Detect which cell encompasses the target text, then output its (x, y) center coordinate. 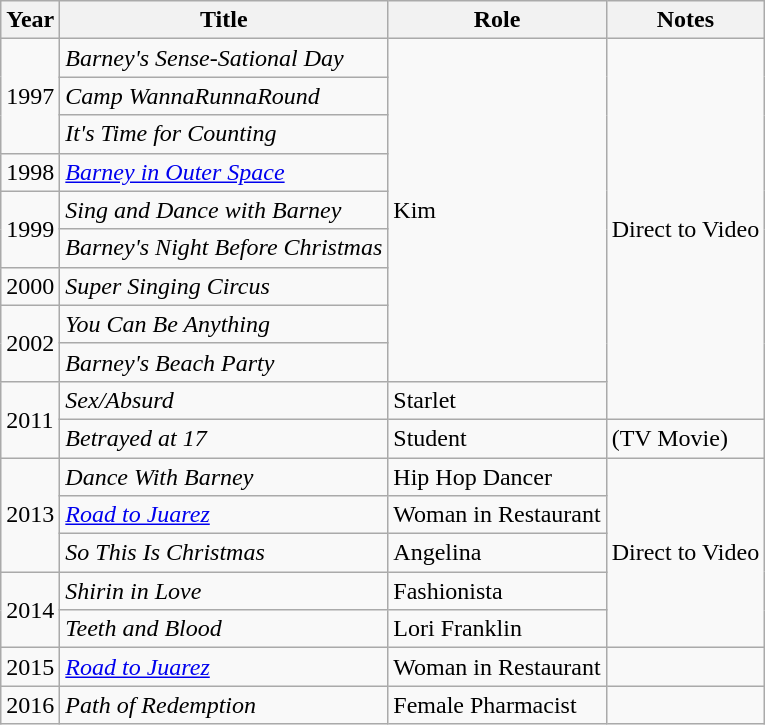
It's Time for Counting (224, 134)
Fashionista (497, 591)
1999 (30, 229)
Path of Redemption (224, 705)
2016 (30, 705)
Sing and Dance with Barney (224, 210)
Student (497, 438)
2014 (30, 610)
Starlet (497, 400)
Shirin in Love (224, 591)
Camp WannaRunnaRound (224, 96)
Sex/Absurd (224, 400)
2015 (30, 667)
So This Is Christmas (224, 553)
Title (224, 20)
Year (30, 20)
Dance With Barney (224, 477)
Angelina (497, 553)
Role (497, 20)
Betrayed at 17 (224, 438)
Super Singing Circus (224, 286)
Lori Franklin (497, 629)
2013 (30, 515)
1998 (30, 172)
You Can Be Anything (224, 324)
Barney's Sense-Sational Day (224, 58)
1997 (30, 96)
Barney's Beach Party (224, 362)
2000 (30, 286)
Notes (685, 20)
Barney in Outer Space (224, 172)
Teeth and Blood (224, 629)
2011 (30, 419)
2002 (30, 343)
Kim (497, 210)
(TV Movie) (685, 438)
Hip Hop Dancer (497, 477)
Female Pharmacist (497, 705)
Barney's Night Before Christmas (224, 248)
